From the cell containing the given text, extract its center point as [x, y] coordinate. 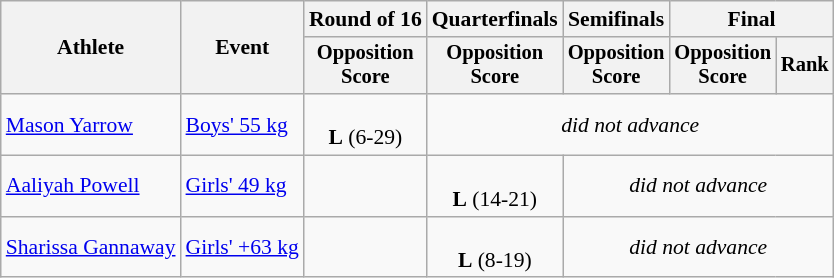
Final [751, 19]
L (14-21) [495, 186]
Aaliyah Powell [91, 186]
Mason Yarrow [91, 124]
Athlete [91, 48]
Sharissa Gannaway [91, 248]
L (8-19) [495, 248]
Event [242, 48]
Girls' +63 kg [242, 248]
Boys' 55 kg [242, 124]
Quarterfinals [495, 19]
Girls' 49 kg [242, 186]
L (6-29) [366, 124]
Round of 16 [366, 19]
Semifinals [616, 19]
Rank [805, 66]
